Detect which cell encompasses the target text, then output its (x, y) center coordinate. 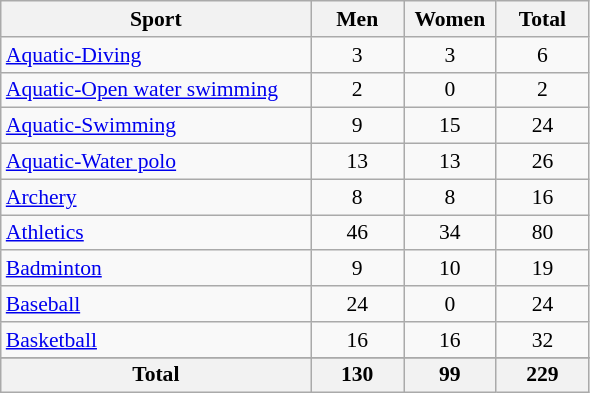
Aquatic-Open water swimming (156, 90)
32 (542, 340)
15 (450, 126)
6 (542, 55)
130 (358, 375)
Aquatic-Water polo (156, 162)
80 (542, 233)
Men (358, 19)
Baseball (156, 304)
34 (450, 233)
Badminton (156, 269)
Basketball (156, 340)
Athletics (156, 233)
46 (358, 233)
Sport (156, 19)
Archery (156, 197)
10 (450, 269)
Aquatic-Swimming (156, 126)
19 (542, 269)
99 (450, 375)
229 (542, 375)
Women (450, 19)
26 (542, 162)
Aquatic-Diving (156, 55)
